Scan for the cell matching the given text and deliver its (X, Y) coordinate at center. 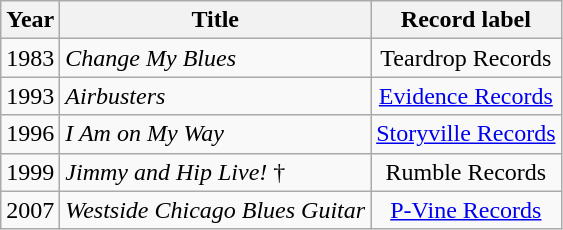
Airbusters (216, 96)
Title (216, 20)
Evidence Records (466, 96)
Record label (466, 20)
P-Vine Records (466, 210)
I Am on My Way (216, 134)
2007 (30, 210)
Rumble Records (466, 172)
1996 (30, 134)
Change My Blues (216, 58)
Storyville Records (466, 134)
Teardrop Records (466, 58)
Westside Chicago Blues Guitar (216, 210)
1999 (30, 172)
Year (30, 20)
Jimmy and Hip Live! † (216, 172)
1983 (30, 58)
1993 (30, 96)
